Capture the cell that displays the provided text and extract its [X, Y] central coordinate. 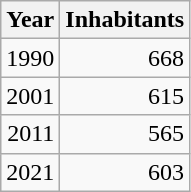
668 [125, 58]
603 [125, 172]
615 [125, 96]
Year [30, 20]
2021 [30, 172]
2001 [30, 96]
565 [125, 134]
Inhabitants [125, 20]
1990 [30, 58]
2011 [30, 134]
